Provide the (X, Y) coordinate of the cell's center where the given text is located.  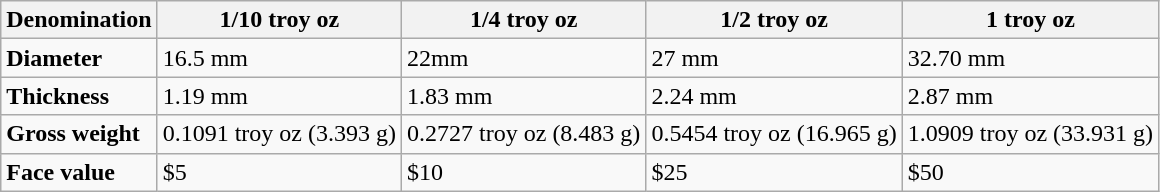
0.1091 troy oz (3.393 g) (279, 134)
27 mm (774, 58)
1/2 troy oz (774, 20)
Denomination (79, 20)
1.0909 troy oz (33.931 g) (1030, 134)
0.2727 troy oz (8.483 g) (524, 134)
Gross weight (79, 134)
16.5 mm (279, 58)
32.70 mm (1030, 58)
Diameter (79, 58)
$10 (524, 172)
$5 (279, 172)
$25 (774, 172)
2.24 mm (774, 96)
1.19 mm (279, 96)
0.5454 troy oz (16.965 g) (774, 134)
Face value (79, 172)
1/10 troy oz (279, 20)
1/4 troy oz (524, 20)
Thickness (79, 96)
$50 (1030, 172)
1.83 mm (524, 96)
1 troy oz (1030, 20)
22mm (524, 58)
2.87 mm (1030, 96)
